Extract the (X, Y) coordinate from the center of the cell holding the provided text.  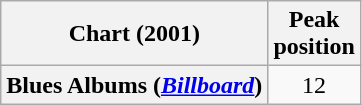
Blues Albums (Billboard) (134, 85)
Chart (2001) (134, 34)
Peakposition (314, 34)
12 (314, 85)
